Determine the [x, y] coordinate at the center of the cell enclosing the given text.  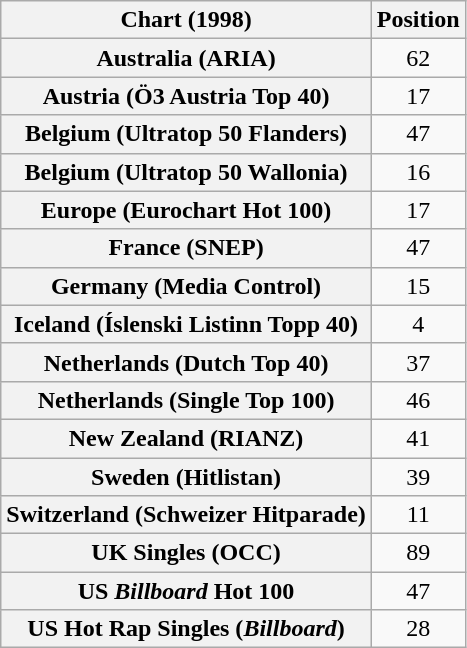
Position [418, 20]
15 [418, 286]
11 [418, 515]
US Billboard Hot 100 [186, 591]
89 [418, 553]
Netherlands (Single Top 100) [186, 400]
39 [418, 477]
US Hot Rap Singles (Billboard) [186, 629]
Germany (Media Control) [186, 286]
Chart (1998) [186, 20]
Australia (ARIA) [186, 58]
46 [418, 400]
37 [418, 362]
4 [418, 324]
UK Singles (OCC) [186, 553]
Austria (Ö3 Austria Top 40) [186, 96]
Iceland (Íslenski Listinn Topp 40) [186, 324]
France (SNEP) [186, 248]
62 [418, 58]
Sweden (Hitlistan) [186, 477]
Switzerland (Schweizer Hitparade) [186, 515]
Belgium (Ultratop 50 Wallonia) [186, 172]
Europe (Eurochart Hot 100) [186, 210]
28 [418, 629]
41 [418, 438]
New Zealand (RIANZ) [186, 438]
Netherlands (Dutch Top 40) [186, 362]
16 [418, 172]
Belgium (Ultratop 50 Flanders) [186, 134]
